Provide the [x, y] coordinate of the cell's center where the given text is located.  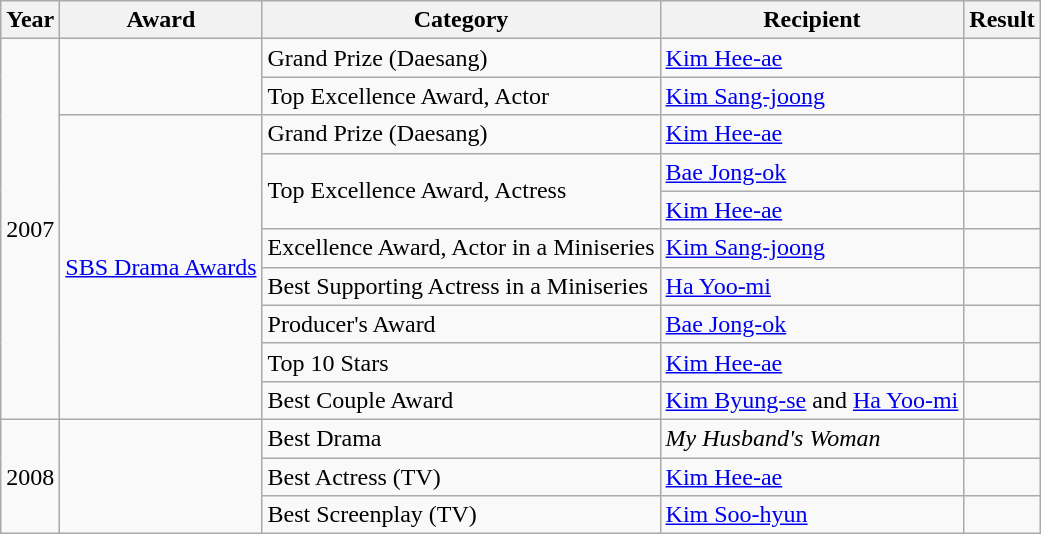
Result [1002, 20]
Best Actress (TV) [461, 477]
Kim Byung-se and Ha Yoo-mi [812, 400]
Recipient [812, 20]
Award [161, 20]
Best Screenplay (TV) [461, 515]
Year [30, 20]
Kim Soo-hyun [812, 515]
Top Excellence Award, Actor [461, 96]
Top 10 Stars [461, 362]
Excellence Award, Actor in a Miniseries [461, 248]
Best Couple Award [461, 400]
2007 [30, 230]
SBS Drama Awards [161, 267]
Ha Yoo-mi [812, 286]
My Husband's Woman [812, 438]
Top Excellence Award, Actress [461, 191]
2008 [30, 476]
Best Supporting Actress in a Miniseries [461, 286]
Category [461, 20]
Producer's Award [461, 324]
Best Drama [461, 438]
